Detect which cell encompasses the target text, then output its (x, y) center coordinate. 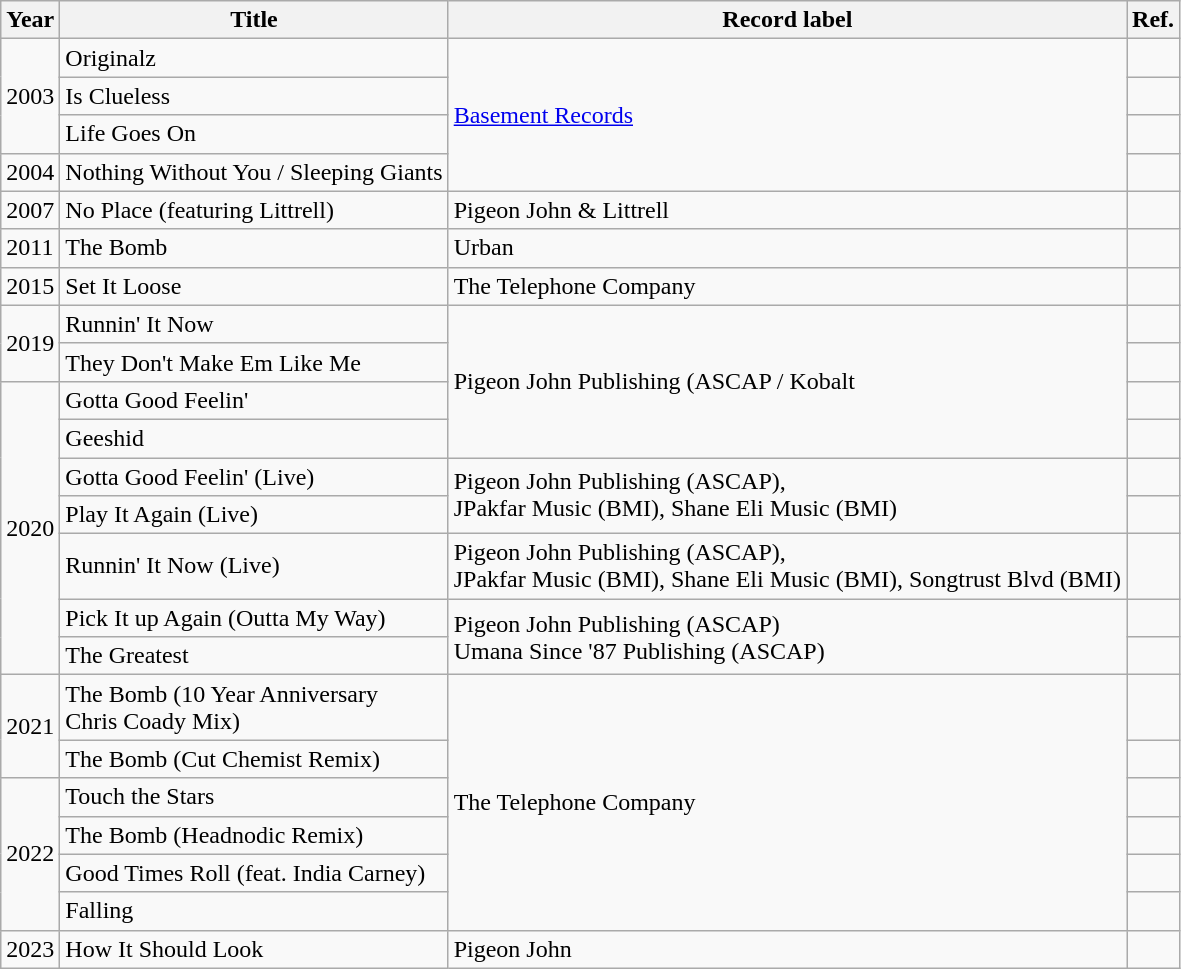
No Place (featuring Littrell) (254, 210)
Nothing Without You / Sleeping Giants (254, 172)
Pigeon John Publishing (ASCAP),JPakfar Music (BMI), Shane Eli Music (BMI) (787, 496)
The Bomb (10 Year AnniversaryChris Coady Mix) (254, 708)
The Bomb (Cut Chemist Remix) (254, 759)
Is Clueless (254, 96)
Geeshid (254, 438)
Pigeon John & Littrell (787, 210)
2015 (30, 286)
Runnin' It Now (254, 324)
2021 (30, 726)
Set It Loose (254, 286)
2004 (30, 172)
Title (254, 20)
The Bomb (254, 248)
2019 (30, 343)
2007 (30, 210)
Year (30, 20)
Pigeon John Publishing (ASCAP),JPakfar Music (BMI), Shane Eli Music (BMI), Songtrust Blvd (BMI) (787, 566)
Urban (787, 248)
2003 (30, 96)
Play It Again (Live) (254, 515)
Gotta Good Feelin' (254, 400)
Pigeon John (787, 949)
Runnin' It Now (Live) (254, 566)
2011 (30, 248)
Record label (787, 20)
The Bomb (Headnodic Remix) (254, 835)
Pigeon John Publishing (ASCAP / Kobalt (787, 381)
Touch the Stars (254, 797)
2022 (30, 854)
Pick It up Again (Outta My Way) (254, 618)
The Greatest (254, 656)
They Don't Make Em Like Me (254, 362)
Basement Records (787, 115)
Falling (254, 911)
Pigeon John Publishing (ASCAP)Umana Since '87 Publishing (ASCAP) (787, 637)
2020 (30, 528)
2023 (30, 949)
Originalz (254, 58)
Good Times Roll (feat. India Carney) (254, 873)
Ref. (1154, 20)
Life Goes On (254, 134)
Gotta Good Feelin' (Live) (254, 477)
How It Should Look (254, 949)
